Scan for the cell matching the given text and deliver its [X, Y] coordinate at center. 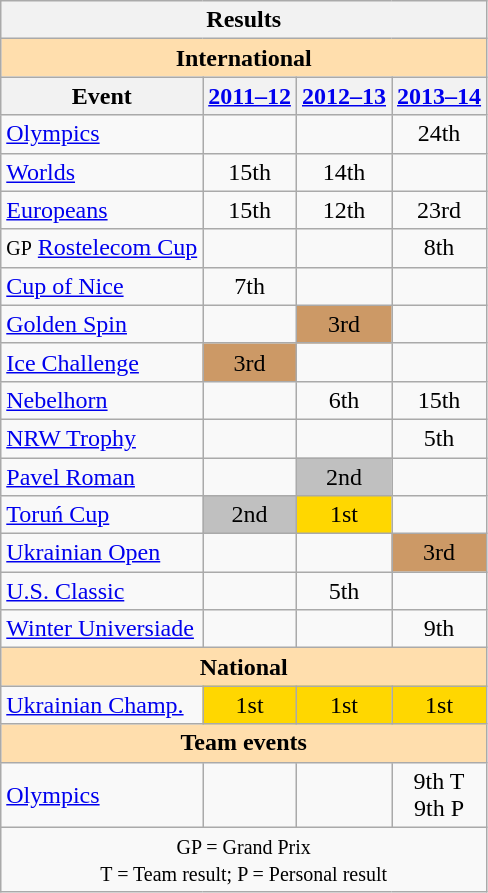
2013–14 [440, 96]
8th [440, 248]
National [244, 667]
GP = Grand Prix T = Team result; P = Personal result [244, 860]
14th [344, 172]
24th [440, 134]
2011–12 [250, 96]
Pavel Roman [102, 477]
2012–13 [344, 96]
7th [250, 286]
Event [102, 96]
Ukrainian Open [102, 553]
12th [344, 210]
Winter Universiade [102, 629]
Ice Challenge [102, 362]
Toruń Cup [102, 515]
Results [244, 20]
U.S. Classic [102, 591]
Ukrainian Champ. [102, 705]
Nebelhorn [102, 400]
9th [440, 629]
6th [344, 400]
Europeans [102, 210]
International [244, 58]
23rd [440, 210]
GP Rostelecom Cup [102, 248]
Golden Spin [102, 324]
NRW Trophy [102, 438]
Team events [244, 743]
Cup of Nice [102, 286]
9th T 9th P [440, 794]
Worlds [102, 172]
